Return [x, y] of the center of cell containing provided text 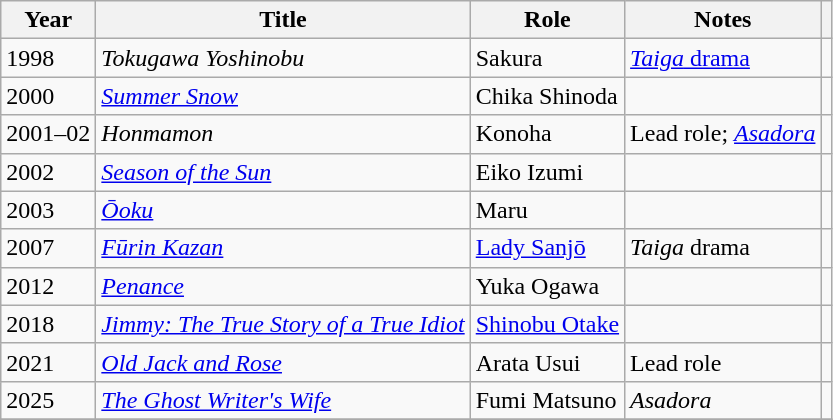
Title [283, 20]
Tokugawa Yoshinobu [283, 58]
Sakura [547, 58]
Konoha [547, 134]
Ōoku [283, 210]
Maru [547, 210]
2003 [48, 210]
Lady Sanjō [547, 248]
2025 [48, 400]
2001–02 [48, 134]
Asadora [723, 400]
Season of the Sun [283, 172]
Arata Usui [547, 362]
Eiko Izumi [547, 172]
Penance [283, 286]
Lead role; Asadora [723, 134]
2021 [48, 362]
2012 [48, 286]
1998 [48, 58]
Honmamon [283, 134]
Role [547, 20]
2018 [48, 324]
Chika Shinoda [547, 96]
2007 [48, 248]
Fumi Matsuno [547, 400]
Notes [723, 20]
The Ghost Writer's Wife [283, 400]
Yuka Ogawa [547, 286]
Jimmy: The True Story of a True Idiot [283, 324]
Shinobu Otake [547, 324]
Fūrin Kazan [283, 248]
2000 [48, 96]
Year [48, 20]
Old Jack and Rose [283, 362]
Summer Snow [283, 96]
2002 [48, 172]
Lead role [723, 362]
